Detect which cell encompasses the target text, then output its (X, Y) center coordinate. 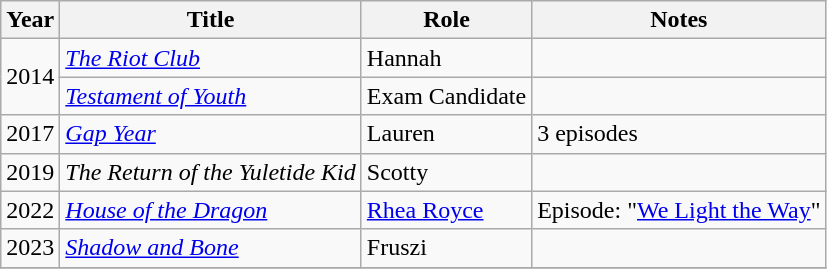
Episode: "We Light the Way" (679, 210)
2022 (30, 210)
Rhea Royce (446, 210)
2023 (30, 248)
2019 (30, 172)
Hannah (446, 58)
Fruszi (446, 248)
2017 (30, 134)
Testament of Youth (211, 96)
Title (211, 20)
2014 (30, 77)
Lauren (446, 134)
Shadow and Bone (211, 248)
Scotty (446, 172)
Gap Year (211, 134)
3 episodes (679, 134)
House of the Dragon (211, 210)
The Return of the Yuletide Kid (211, 172)
Notes (679, 20)
Year (30, 20)
The Riot Club (211, 58)
Exam Candidate (446, 96)
Role (446, 20)
